Provide the (x, y) coordinate of the cell's center where the given text is located.  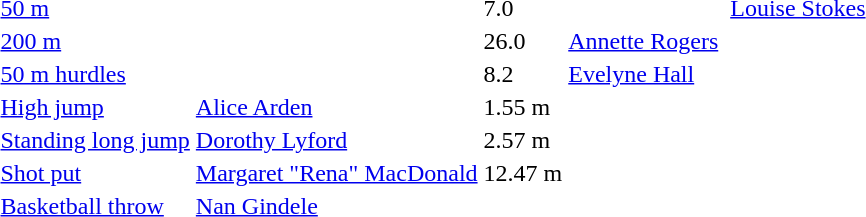
Alice Arden (336, 107)
1.55 m (523, 107)
Annette Rogers (644, 41)
8.2 (523, 74)
Margaret "Rena" MacDonald (336, 173)
12.47 m (523, 173)
Evelyne Hall (644, 74)
Dorothy Lyford (336, 140)
26.0 (523, 41)
2.57 m (523, 140)
